Output the [x, y] coordinate of the center of the cell containing the given text.  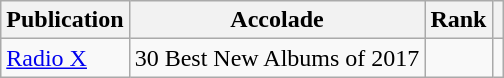
Accolade [277, 20]
Rank [458, 20]
30 Best New Albums of 2017 [277, 58]
Publication [65, 20]
Radio X [65, 58]
